For the text-containing cell, return its midpoint in [X, Y] coordinate format. 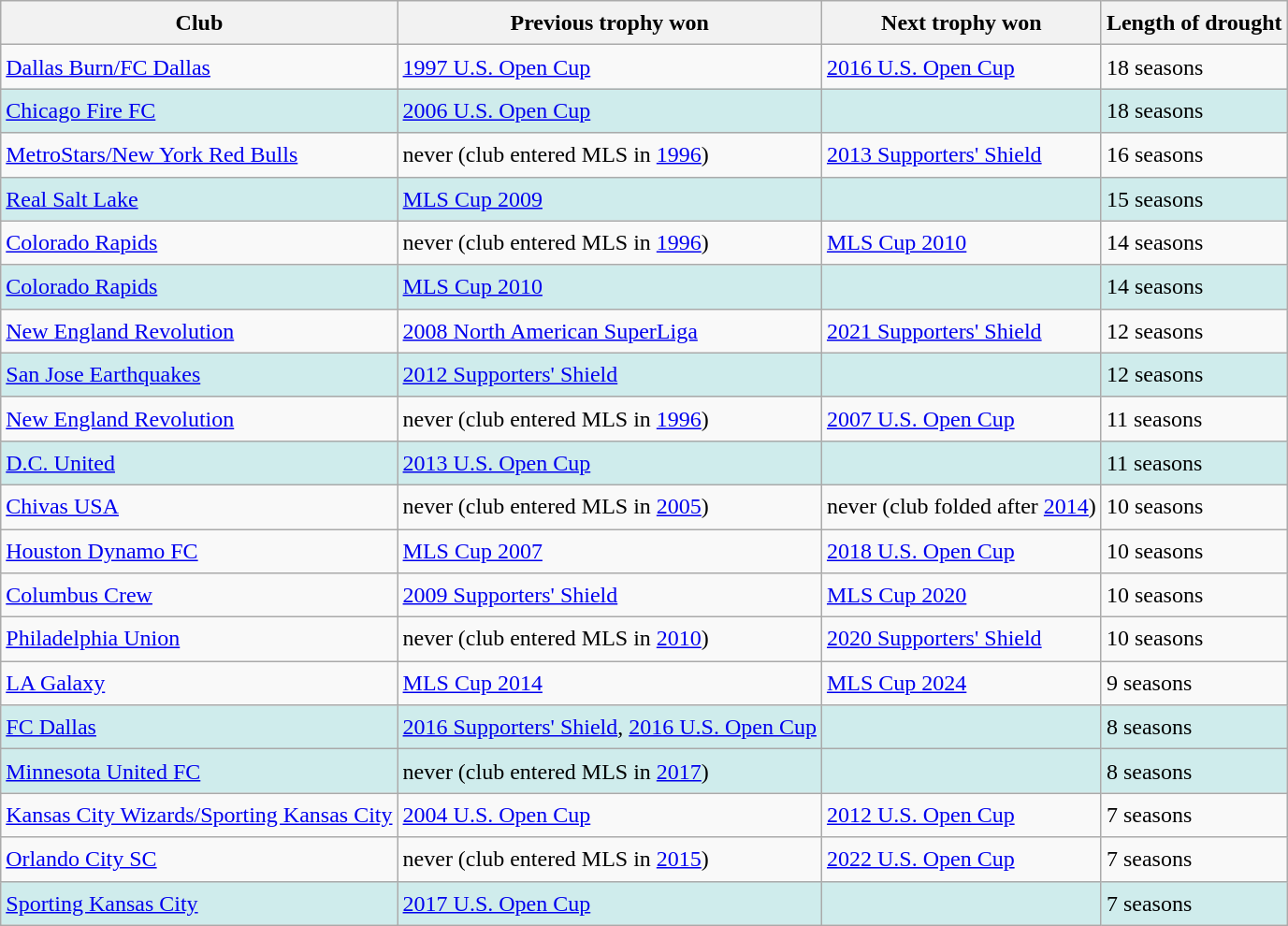
never (club entered MLS in 2010) [610, 640]
Length of drought [1194, 22]
Real Salt Lake [199, 198]
2016 Supporters' Shield, 2016 U.S. Open Cup [610, 728]
2017 U.S. Open Cup [610, 904]
Sporting Kansas City [199, 904]
Orlando City SC [199, 859]
MLS Cup 2014 [610, 683]
2013 Supporters' Shield [962, 155]
2007 U.S. Open Cup [962, 419]
MLS Cup 2024 [962, 683]
Minnesota United FC [199, 771]
San Jose Earthquakes [199, 374]
1997 U.S. Open Cup [610, 67]
Houston Dynamo FC [199, 552]
2016 U.S. Open Cup [962, 67]
Philadelphia Union [199, 640]
2008 North American SuperLiga [610, 331]
D.C. United [199, 462]
Chicago Fire FC [199, 110]
2022 U.S. Open Cup [962, 859]
MLS Cup 2020 [962, 595]
Previous trophy won [610, 22]
2020 Supporters' Shield [962, 640]
Chivas USA [199, 507]
never (club folded after 2014) [962, 507]
MLS Cup 2009 [610, 198]
Next trophy won [962, 22]
Club [199, 22]
MetroStars/New York Red Bulls [199, 155]
LA Galaxy [199, 683]
2013 U.S. Open Cup [610, 462]
FC Dallas [199, 728]
Kansas City Wizards/Sporting Kansas City [199, 816]
never (club entered MLS in 2017) [610, 771]
Dallas Burn/FC Dallas [199, 67]
15 seasons [1194, 198]
MLS Cup 2007 [610, 552]
2012 Supporters' Shield [610, 374]
Columbus Crew [199, 595]
never (club entered MLS in 2005) [610, 507]
2004 U.S. Open Cup [610, 816]
2009 Supporters' Shield [610, 595]
2012 U.S. Open Cup [962, 816]
9 seasons [1194, 683]
2006 U.S. Open Cup [610, 110]
2018 U.S. Open Cup [962, 552]
16 seasons [1194, 155]
never (club entered MLS in 2015) [610, 859]
2021 Supporters' Shield [962, 331]
